Detect which cell encompasses the target text, then output its (X, Y) center coordinate. 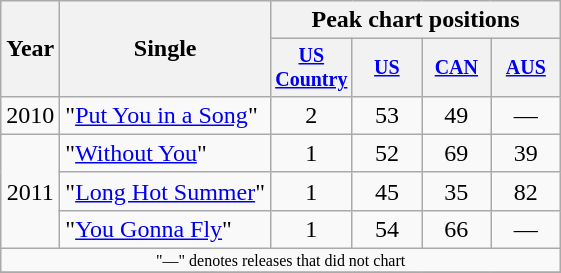
45 (386, 191)
66 (456, 229)
"Without You" (166, 153)
Peak chart positions (415, 20)
Single (166, 49)
39 (526, 153)
52 (386, 153)
CAN (456, 68)
2 (311, 115)
US (386, 68)
Year (30, 49)
"Put You in a Song" (166, 115)
54 (386, 229)
"Long Hot Summer" (166, 191)
US Country (311, 68)
"—" denotes releases that did not chart (281, 261)
AUS (526, 68)
69 (456, 153)
53 (386, 115)
82 (526, 191)
35 (456, 191)
2010 (30, 115)
"You Gonna Fly" (166, 229)
49 (456, 115)
2011 (30, 191)
